Return the [x, y] coordinate for the center point of the cell that contains the specified text.  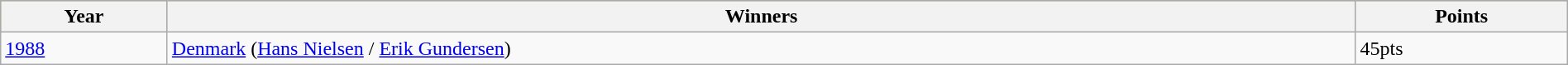
Winners [761, 17]
1988 [84, 48]
Year [84, 17]
Points [1461, 17]
45pts [1461, 48]
Denmark (Hans Nielsen / Erik Gundersen) [761, 48]
